Output the [X, Y] coordinate of the center of the cell containing the given text.  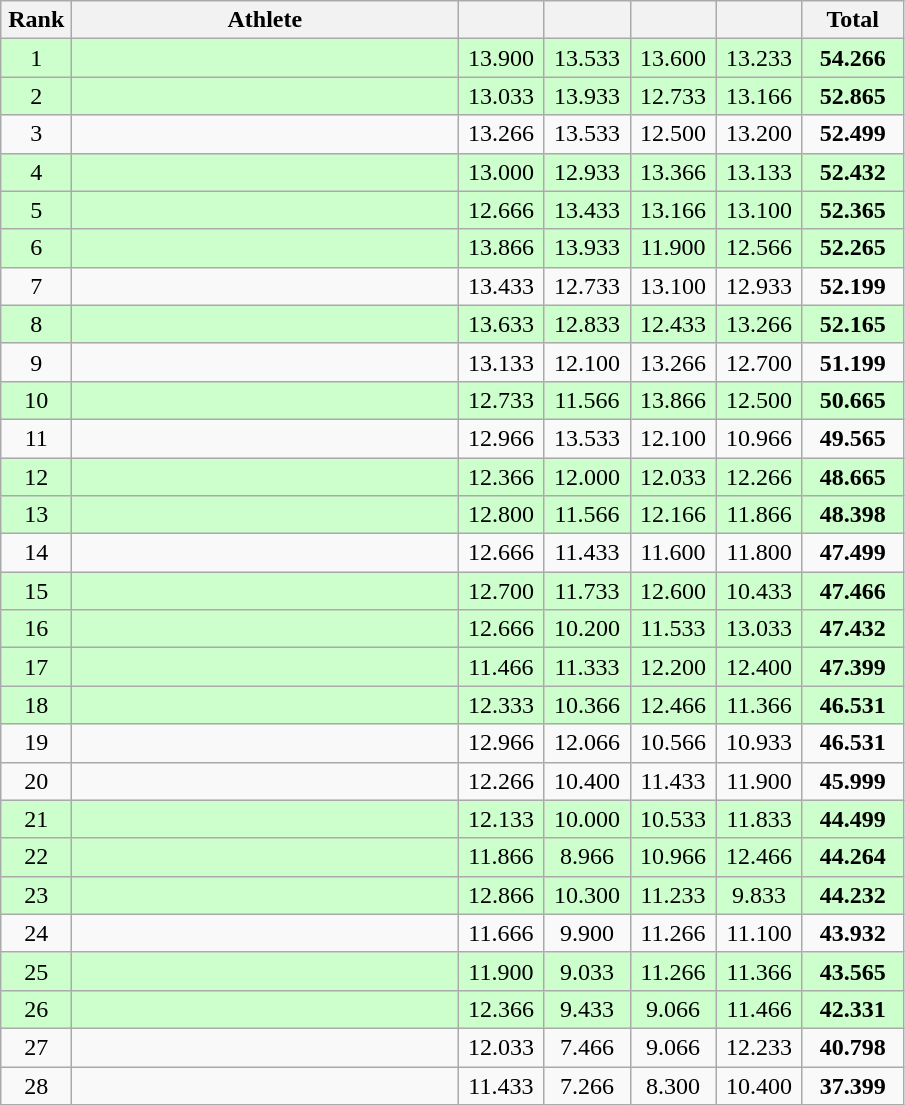
11.666 [501, 933]
44.264 [852, 857]
13.366 [673, 172]
12.833 [587, 324]
47.432 [852, 629]
37.399 [852, 1085]
11.533 [673, 629]
7.466 [587, 1047]
8.966 [587, 857]
12.400 [759, 667]
9.433 [587, 1009]
13.900 [501, 58]
12.066 [587, 743]
54.266 [852, 58]
12.333 [501, 705]
13.233 [759, 58]
24 [36, 933]
11.800 [759, 553]
Athlete [265, 20]
10.533 [673, 819]
52.365 [852, 210]
52.265 [852, 248]
52.865 [852, 96]
12.233 [759, 1047]
9 [36, 362]
51.199 [852, 362]
13.600 [673, 58]
47.466 [852, 591]
12.866 [501, 895]
52.499 [852, 134]
12.200 [673, 667]
44.232 [852, 895]
7.266 [587, 1085]
12 [36, 477]
1 [36, 58]
42.331 [852, 1009]
26 [36, 1009]
52.432 [852, 172]
10.566 [673, 743]
48.398 [852, 515]
4 [36, 172]
9.033 [587, 971]
10.933 [759, 743]
10.366 [587, 705]
10.000 [587, 819]
40.798 [852, 1047]
47.499 [852, 553]
11.100 [759, 933]
10.433 [759, 591]
15 [36, 591]
48.665 [852, 477]
10.300 [587, 895]
5 [36, 210]
9.900 [587, 933]
12.433 [673, 324]
10 [36, 400]
17 [36, 667]
8 [36, 324]
11.233 [673, 895]
16 [36, 629]
12.566 [759, 248]
12.600 [673, 591]
6 [36, 248]
43.565 [852, 971]
52.165 [852, 324]
44.499 [852, 819]
10.200 [587, 629]
27 [36, 1047]
19 [36, 743]
9.833 [759, 895]
2 [36, 96]
13.633 [501, 324]
52.199 [852, 286]
11.833 [759, 819]
21 [36, 819]
8.300 [673, 1085]
12.000 [587, 477]
28 [36, 1085]
13 [36, 515]
23 [36, 895]
Rank [36, 20]
22 [36, 857]
12.133 [501, 819]
20 [36, 781]
18 [36, 705]
12.800 [501, 515]
12.166 [673, 515]
14 [36, 553]
11 [36, 438]
47.399 [852, 667]
Total [852, 20]
3 [36, 134]
25 [36, 971]
7 [36, 286]
11.333 [587, 667]
43.932 [852, 933]
11.733 [587, 591]
13.200 [759, 134]
11.600 [673, 553]
49.565 [852, 438]
45.999 [852, 781]
13.000 [501, 172]
50.665 [852, 400]
